Provide the (X, Y) coordinate of the cell's center where the given text is located.  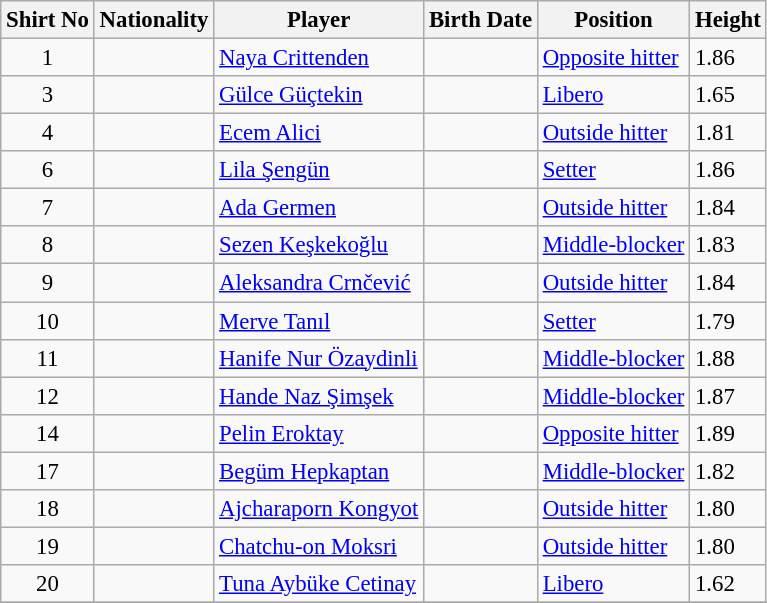
6 (48, 170)
12 (48, 396)
3 (48, 95)
10 (48, 321)
17 (48, 471)
1.87 (728, 396)
Lila Şengün (319, 170)
1 (48, 58)
8 (48, 245)
1.82 (728, 471)
20 (48, 584)
Chatchu-on Moksri (319, 546)
11 (48, 358)
Naya Crittenden (319, 58)
Pelin Eroktay (319, 433)
Gülce Güçtekin (319, 95)
Hande Naz Şimşek (319, 396)
Sezen Keşkekoğlu (319, 245)
Merve Tanıl (319, 321)
Ecem Alici (319, 133)
Aleksandra Crnčević (319, 283)
1.65 (728, 95)
18 (48, 509)
1.88 (728, 358)
Shirt No (48, 20)
9 (48, 283)
Birth Date (481, 20)
Nationality (154, 20)
Hanife Nur Özaydinli (319, 358)
1.79 (728, 321)
1.62 (728, 584)
1.83 (728, 245)
Tuna Aybüke Cetinay (319, 584)
14 (48, 433)
Ada Germen (319, 208)
4 (48, 133)
Position (613, 20)
Player (319, 20)
19 (48, 546)
1.81 (728, 133)
Height (728, 20)
Ajcharaporn Kongyot (319, 509)
7 (48, 208)
Begüm Hepkaptan (319, 471)
1.89 (728, 433)
